Search for the cell housing the specified text and yield its [x, y] center coordinate. 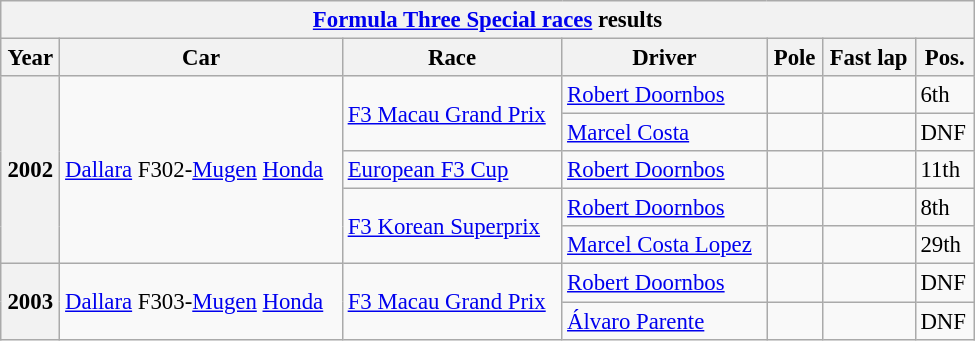
Pos. [944, 58]
Álvaro Parente [664, 321]
Formula Three Special races results [488, 20]
29th [944, 245]
Fast lap [868, 58]
Car [202, 58]
2003 [30, 302]
Marcel Costa Lopez [664, 245]
F3 Korean Superprix [452, 226]
Race [452, 58]
6th [944, 95]
Dallara F302-Mugen Honda [202, 170]
Dallara F303-Mugen Honda [202, 302]
Year [30, 58]
Pole [794, 58]
European F3 Cup [452, 170]
2002 [30, 170]
8th [944, 208]
11th [944, 170]
Marcel Costa [664, 133]
Driver [664, 58]
